Pinpoint the cell where the given text exists, returning its (X, Y) midpoint coordinate. 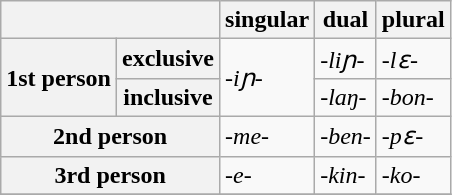
-pɛ- (413, 136)
-ko- (413, 175)
dual (346, 20)
-kin- (346, 175)
inclusive (168, 97)
-ben- (346, 136)
plural (413, 20)
-e- (268, 175)
-liɲ- (346, 59)
-laŋ- (346, 97)
-bon- (413, 97)
exclusive (168, 59)
1st person (59, 78)
-lɛ- (413, 59)
singular (268, 20)
3rd person (110, 175)
-me- (268, 136)
-iɲ- (268, 78)
2nd person (110, 136)
